Detect which cell encompasses the target text, then output its (X, Y) center coordinate. 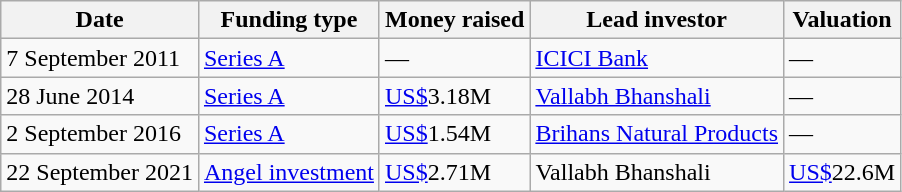
US$3.18M (454, 96)
ICICI Bank (657, 58)
2 September 2016 (100, 134)
7 September 2011 (100, 58)
Valuation (842, 20)
US$1.54M (454, 134)
US$2.71M (454, 172)
US$22.6M (842, 172)
28 June 2014 (100, 96)
22 September 2021 (100, 172)
Angel investment (288, 172)
Brihans Natural Products (657, 134)
Date (100, 20)
Lead investor (657, 20)
Money raised (454, 20)
Funding type (288, 20)
